Extract the (x, y) coordinate from the center of the cell holding the provided text.  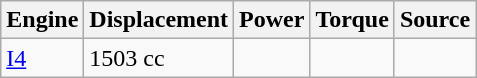
Engine (42, 20)
Power (272, 20)
I4 (42, 58)
Displacement (159, 20)
Torque (352, 20)
Source (434, 20)
1503 cc (159, 58)
